Extract the [x, y] coordinate from the center of the cell holding the provided text.  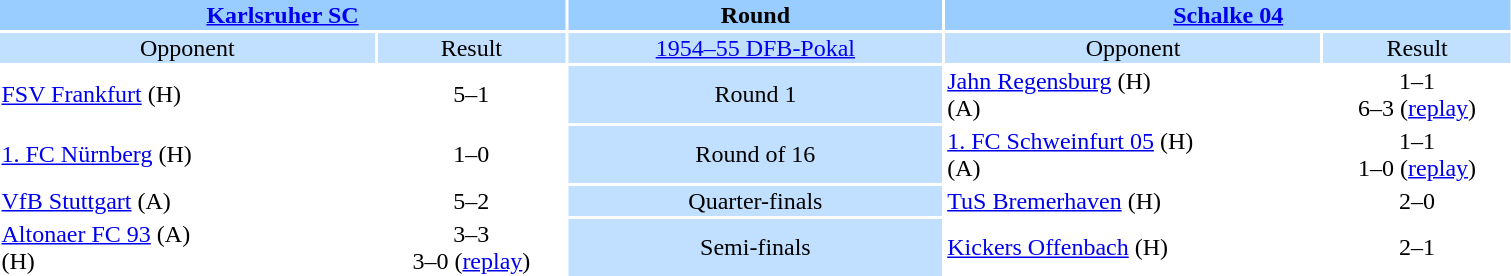
Jahn Regensburg (H) (A) [1134, 94]
1954–55 DFB-Pokal [756, 48]
1–1 6–3 (replay) [1416, 94]
Round [756, 15]
2–0 [1416, 201]
3–3 3–0 (replay) [472, 248]
TuS Bremerhaven (H) [1134, 201]
Round 1 [756, 94]
1. FC Schweinfurt 05 (H) (A) [1134, 154]
1–0 [472, 154]
Altonaer FC 93 (A) (H) [188, 248]
5–2 [472, 201]
Schalke 04 [1228, 15]
Semi-finals [756, 248]
Karlsruher SC [282, 15]
5–1 [472, 94]
FSV Frankfurt (H) [188, 94]
Quarter-finals [756, 201]
1–1 1–0 (replay) [1416, 154]
1. FC Nürnberg (H) [188, 154]
VfB Stuttgart (A) [188, 201]
2–1 [1416, 248]
Kickers Offenbach (H) [1134, 248]
Round of 16 [756, 154]
